Return the [X, Y] coordinate for the center point of the cell that contains the specified text.  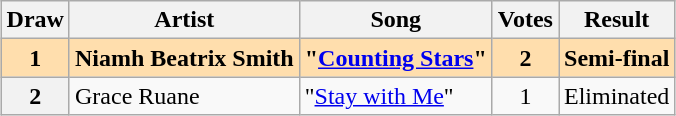
Niamh Beatrix Smith [184, 58]
"Counting Stars" [396, 58]
Draw [35, 20]
Grace Ruane [184, 96]
Eliminated [616, 96]
Semi-final [616, 58]
"Stay with Me" [396, 96]
Artist [184, 20]
Votes [525, 20]
Song [396, 20]
Result [616, 20]
